From the cell containing the given text, extract its center point as (X, Y) coordinate. 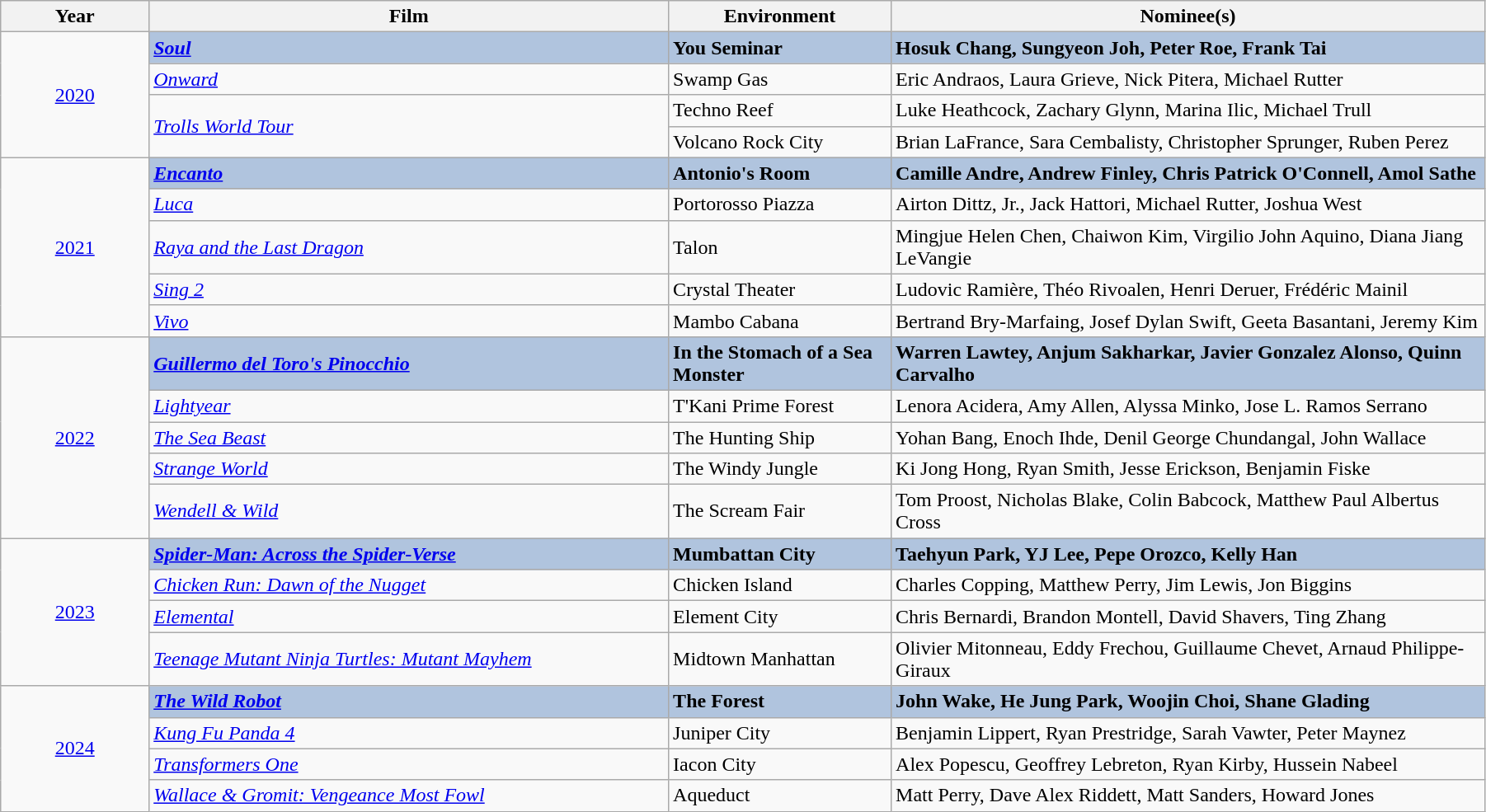
T'Kani Prime Forest (780, 406)
Wallace & Gromit: Vengeance Most Fowl (409, 796)
Teenage Mutant Ninja Turtles: Mutant Mayhem (409, 659)
Spider-Man: Across the Spider-Verse (409, 554)
Kung Fu Panda 4 (409, 733)
Brian LaFrance, Sara Cembalisty, Christopher Sprunger, Ruben Perez (1188, 142)
You Seminar (780, 48)
Ludovic Ramière, Théo Rivoalen, Henri Deruer, Frédéric Mainil (1188, 289)
2022 (75, 437)
The Scream Fair (780, 511)
Chicken Island (780, 585)
2021 (75, 247)
Portorosso Piazza (780, 204)
Airton Dittz, Jr., Jack Hattori, Michael Rutter, Joshua West (1188, 204)
Alex Popescu, Geoffrey Lebreton, Ryan Kirby, Hussein Nabeel (1188, 764)
Chris Bernardi, Brandon Montell, David Shavers, Ting Zhang (1188, 617)
Lightyear (409, 406)
Raya and the Last Dragon (409, 247)
The Sea Beast (409, 438)
Sing 2 (409, 289)
Matt Perry, Dave Alex Riddett, Matt Sanders, Howard Jones (1188, 796)
Chicken Run: Dawn of the Nugget (409, 585)
2020 (75, 95)
John Wake, He Jung Park, Woojin Choi, Shane Glading (1188, 702)
The Windy Jungle (780, 469)
Bertrand Bry-Marfaing, Josef Dylan Swift, Geeta Basantani, Jeremy Kim (1188, 321)
Olivier Mitonneau, Eddy Frechou, Guillaume Chevet, Arnaud Philippe-Giraux (1188, 659)
Juniper City (780, 733)
2023 (75, 612)
The Wild Robot (409, 702)
Charles Copping, Matthew Perry, Jim Lewis, Jon Biggins (1188, 585)
Transformers One (409, 764)
In the Stomach of a Sea Monster (780, 363)
Trolls World Tour (409, 126)
Swamp Gas (780, 79)
Midtown Manhattan (780, 659)
Techno Reef (780, 110)
Eric Andraos, Laura Grieve, Nick Pitera, Michael Rutter (1188, 79)
Hosuk Chang, Sungyeon Joh, Peter Roe, Frank Tai (1188, 48)
Tom Proost, Nicholas Blake, Colin Babcock, Matthew Paul Albertus Cross (1188, 511)
Elemental (409, 617)
Volcano Rock City (780, 142)
Mingjue Helen Chen, Chaiwon Kim, Virgilio John Aquino, Diana Jiang LeVangie (1188, 247)
Wendell & Wild (409, 511)
Luca (409, 204)
Talon (780, 247)
Year (75, 16)
Onward (409, 79)
Vivo (409, 321)
Camille Andre, Andrew Finley, Chris Patrick O'Connell, Amol Sathe (1188, 173)
The Forest (780, 702)
Nominee(s) (1188, 16)
Soul (409, 48)
Encanto (409, 173)
Warren Lawtey, Anjum Sakharkar, Javier Gonzalez Alonso, Quinn Carvalho (1188, 363)
Yohan Bang, Enoch Ihde, Denil George Chundangal, John Wallace (1188, 438)
Benjamin Lippert, Ryan Prestridge, Sarah Vawter, Peter Maynez (1188, 733)
Crystal Theater (780, 289)
Antonio's Room (780, 173)
Taehyun Park, YJ Lee, Pepe Orozco, Kelly Han (1188, 554)
Ki Jong Hong, Ryan Smith, Jesse Erickson, Benjamin Fiske (1188, 469)
The Hunting Ship (780, 438)
Lenora Acidera, Amy Allen, Alyssa Minko, Jose L. Ramos Serrano (1188, 406)
Mambo Cabana (780, 321)
Iacon City (780, 764)
2024 (75, 749)
Aqueduct (780, 796)
Film (409, 16)
Mumbattan City (780, 554)
Luke Heathcock, Zachary Glynn, Marina Ilic, Michael Trull (1188, 110)
Environment (780, 16)
Element City (780, 617)
Guillermo del Toro's Pinocchio (409, 363)
Strange World (409, 469)
